Output the [x, y] coordinate of the center of the cell containing the given text.  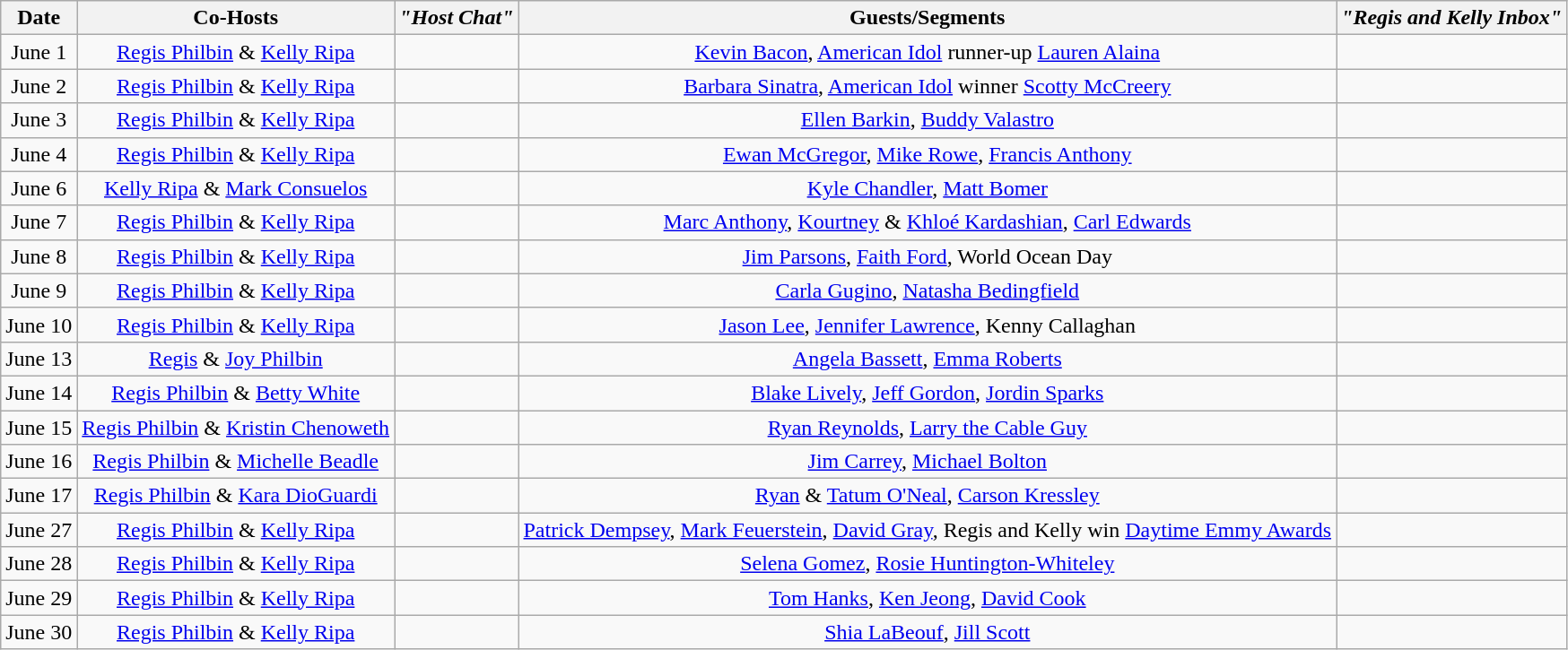
Patrick Dempsey, Mark Feuerstein, David Gray, Regis and Kelly win Daytime Emmy Awards [928, 530]
June 4 [39, 154]
June 29 [39, 598]
Kyle Chandler, Matt Bomer [928, 188]
June 1 [39, 52]
June 15 [39, 428]
Selena Gomez, Rosie Huntington-Whiteley [928, 564]
Kelly Ripa & Mark Consuelos [236, 188]
"Regis and Kelly Inbox" [1451, 18]
June 30 [39, 632]
June 9 [39, 290]
Kevin Bacon, American Idol runner-up Lauren Alaina [928, 52]
Regis Philbin & Kristin Chenoweth [236, 428]
Regis & Joy Philbin [236, 359]
June 16 [39, 462]
Jim Carrey, Michael Bolton [928, 462]
Ellen Barkin, Buddy Valastro [928, 120]
Tom Hanks, Ken Jeong, David Cook [928, 598]
Marc Anthony, Kourtney & Khloé Kardashian, Carl Edwards [928, 222]
Jason Lee, Jennifer Lawrence, Kenny Callaghan [928, 325]
June 8 [39, 256]
Regis Philbin & Betty White [236, 393]
Jim Parsons, Faith Ford, World Ocean Day [928, 256]
June 17 [39, 496]
Ryan & Tatum O'Neal, Carson Kressley [928, 496]
June 27 [39, 530]
June 7 [39, 222]
Ewan McGregor, Mike Rowe, Francis Anthony [928, 154]
Co-Hosts [236, 18]
Carla Gugino, Natasha Bedingfield [928, 290]
Barbara Sinatra, American Idol winner Scotty McCreery [928, 86]
Regis Philbin & Kara DioGuardi [236, 496]
June 3 [39, 120]
Blake Lively, Jeff Gordon, Jordin Sparks [928, 393]
Regis Philbin & Michelle Beadle [236, 462]
June 6 [39, 188]
"Host Chat" [457, 18]
Angela Bassett, Emma Roberts [928, 359]
Shia LaBeouf, Jill Scott [928, 632]
June 2 [39, 86]
June 10 [39, 325]
June 13 [39, 359]
June 28 [39, 564]
Date [39, 18]
Guests/Segments [928, 18]
June 14 [39, 393]
Ryan Reynolds, Larry the Cable Guy [928, 428]
